Determine the (x, y) coordinate at the center of the cell enclosing the given text.  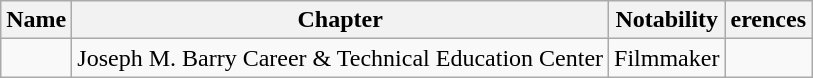
Chapter (340, 20)
Joseph M. Barry Career & Technical Education Center (340, 58)
Notability (667, 20)
erences (768, 20)
Filmmaker (667, 58)
Name (36, 20)
